Locate the cell with the specified text and output its (x, y) center coordinate. 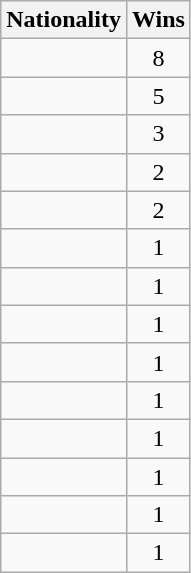
5 (158, 96)
3 (158, 134)
Nationality (64, 20)
8 (158, 58)
Wins (158, 20)
